Determine the [x, y] coordinate at the center of the cell enclosing the given text.  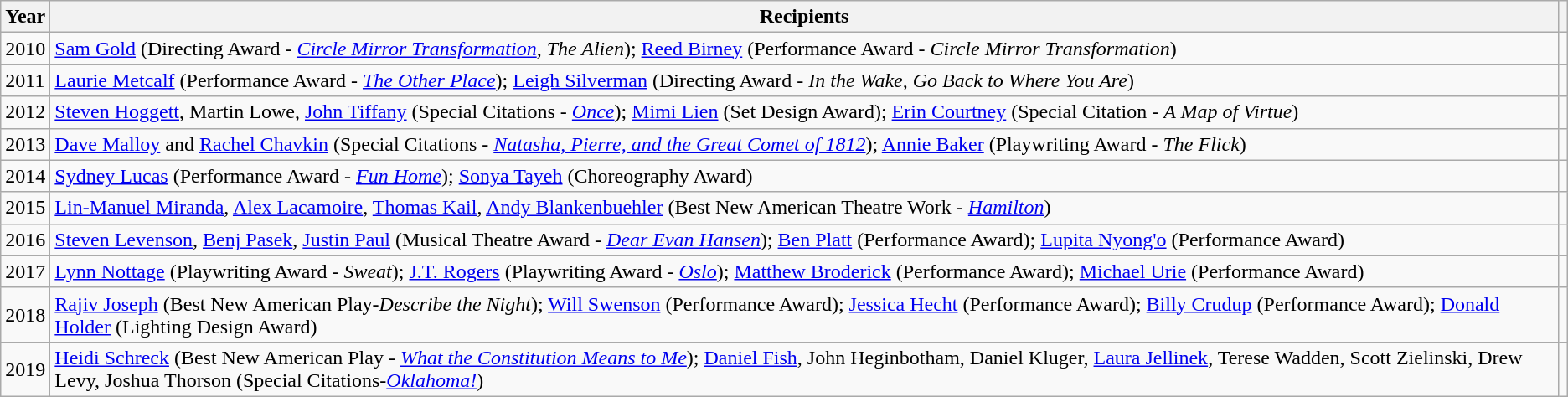
2016 [25, 240]
2012 [25, 112]
2017 [25, 271]
Sydney Lucas (Performance Award - Fun Home); Sonya Tayeh (Choreography Award) [804, 176]
2014 [25, 176]
Year [25, 17]
Sam Gold (Directing Award - Circle Mirror Transformation, The Alien); Reed Birney (Performance Award - Circle Mirror Transformation) [804, 49]
Laurie Metcalf (Performance Award - The Other Place); Leigh Silverman (Directing Award - In the Wake, Go Back to Where You Are) [804, 80]
2015 [25, 208]
Recipients [804, 17]
2019 [25, 369]
2018 [25, 315]
2011 [25, 80]
Dave Malloy and Rachel Chavkin (Special Citations - Natasha, Pierre, and the Great Comet of 1812); Annie Baker (Playwriting Award - The Flick) [804, 144]
Lin-Manuel Miranda, Alex Lacamoire, Thomas Kail, Andy Blankenbuehler (Best New American Theatre Work - Hamilton) [804, 208]
2010 [25, 49]
2013 [25, 144]
